Determine the (x, y) coordinate at the center of the cell enclosing the given text.  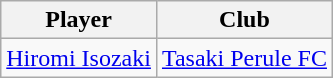
Hiromi Isozaki (79, 58)
Club (244, 20)
Player (79, 20)
Tasaki Perule FC (244, 58)
